Locate the cell with the specified text and output its [X, Y] center coordinate. 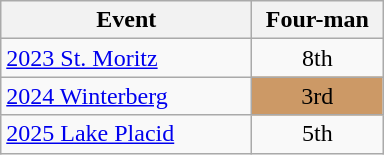
8th [318, 58]
3rd [318, 96]
2025 Lake Placid [126, 134]
5th [318, 134]
Four-man [318, 20]
2024 Winterberg [126, 96]
Event [126, 20]
2023 St. Moritz [126, 58]
